From the cell containing the given text, extract its center point as (X, Y) coordinate. 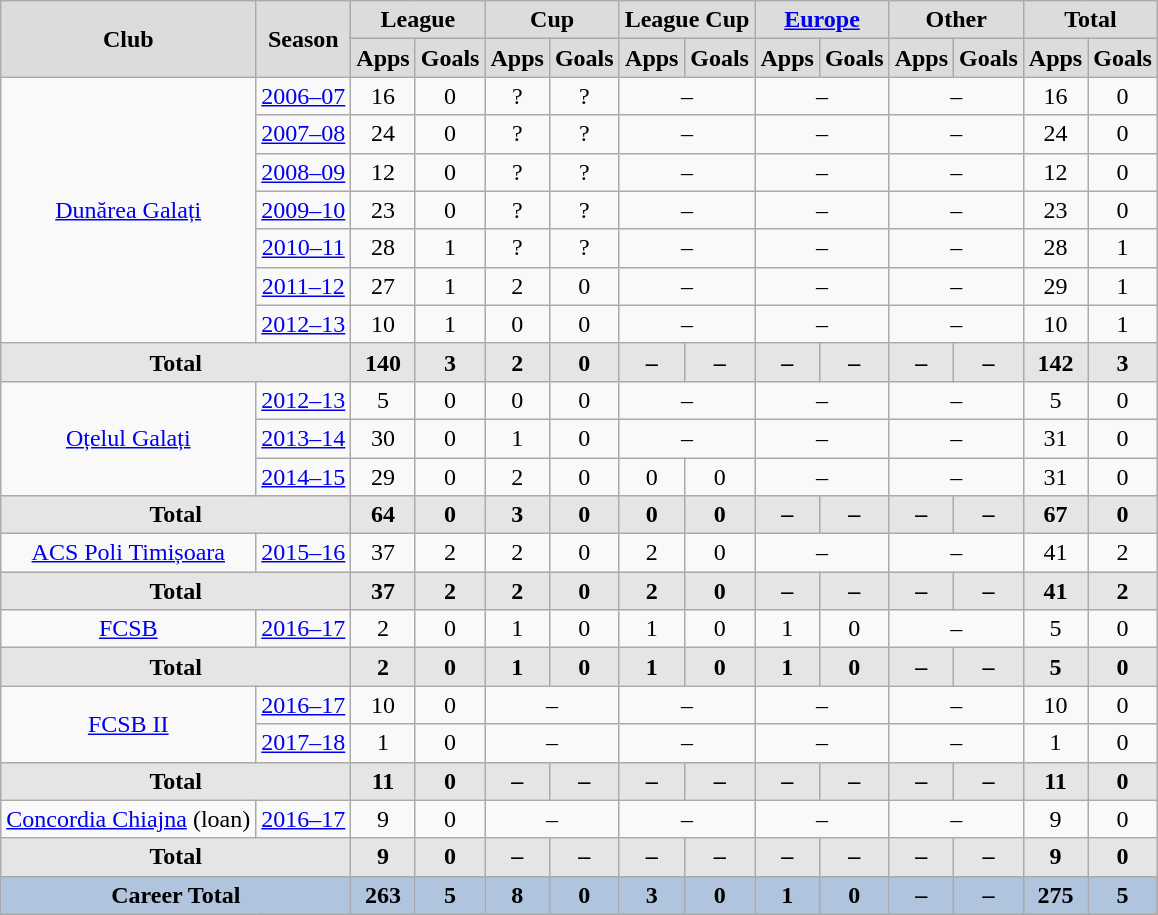
Cup (552, 20)
140 (383, 362)
275 (1055, 895)
Other (956, 20)
27 (383, 286)
Concordia Chiajna (loan) (128, 819)
Season (304, 39)
Career Total (176, 895)
2013–14 (304, 438)
8 (517, 895)
2014–15 (304, 477)
FCSB II (128, 724)
League (418, 20)
2011–12 (304, 286)
142 (1055, 362)
30 (383, 438)
League Cup (687, 20)
263 (383, 895)
ACS Poli Timișoara (128, 553)
Europe (822, 20)
2007–08 (304, 134)
Dunărea Galați (128, 210)
2006–07 (304, 96)
Oțelul Galați (128, 438)
Club (128, 39)
FCSB (128, 629)
64 (383, 515)
2008–09 (304, 172)
67 (1055, 515)
2017–18 (304, 743)
2009–10 (304, 210)
2010–11 (304, 248)
2015–16 (304, 553)
